For the text-containing cell, return its midpoint in [X, Y] coordinate format. 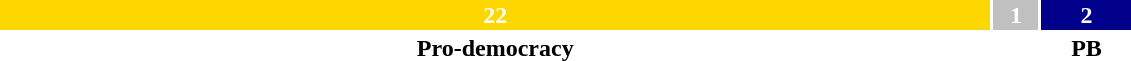
22 [496, 15]
1 [1016, 15]
